Detect which cell encompasses the target text, then output its (x, y) center coordinate. 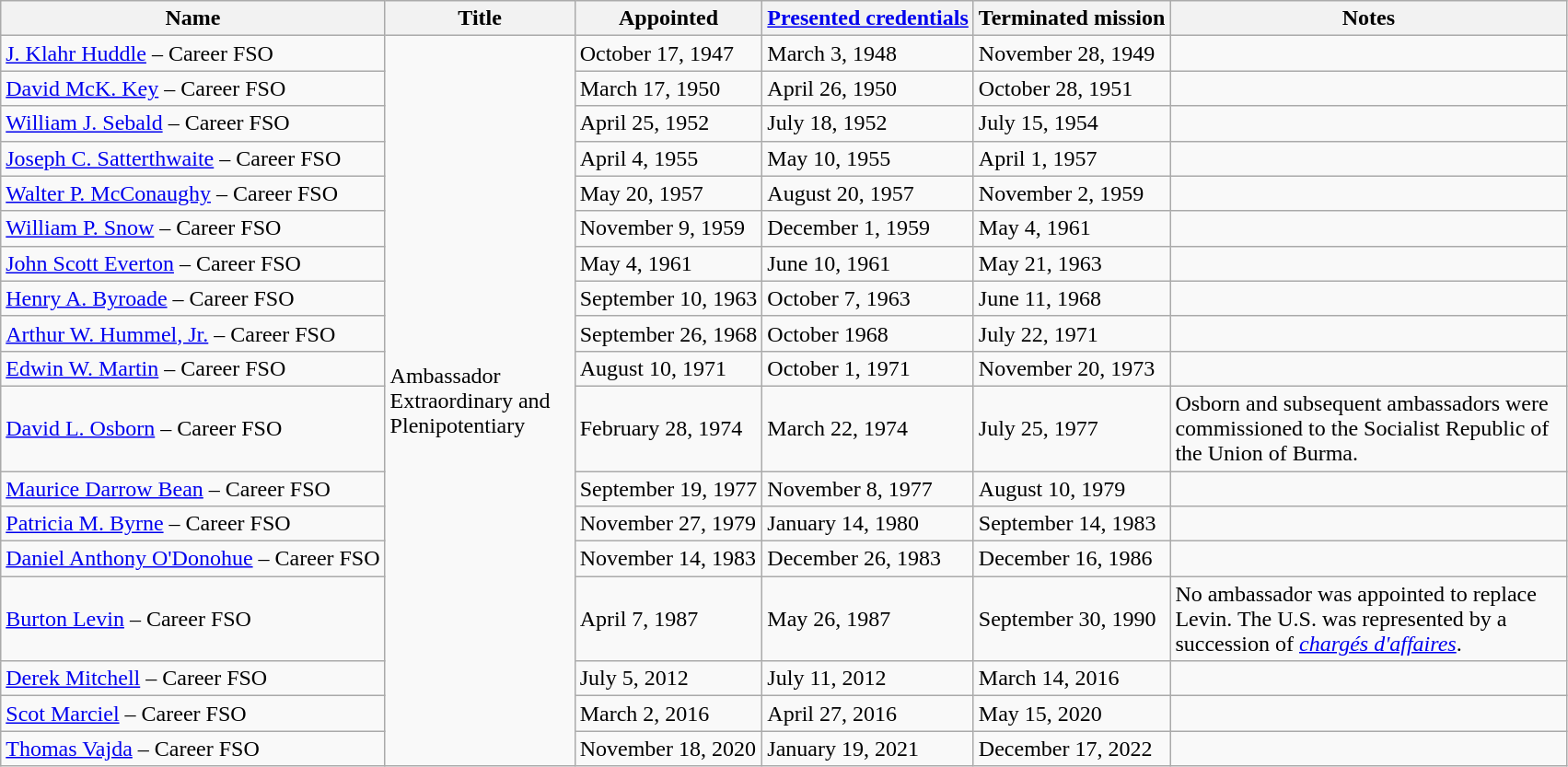
No ambassador was appointed to replace Levin. The U.S. was represented by a succession of chargés d'affaires. (1368, 619)
November 9, 1959 (668, 228)
Henry A. Byroade – Career FSO (193, 298)
January 14, 1980 (867, 524)
November 2, 1959 (1072, 193)
December 1, 1959 (867, 228)
March 3, 1948 (867, 53)
David L. Osborn – Career FSO (193, 428)
October 7, 1963 (867, 298)
May 20, 1957 (668, 193)
May 15, 2020 (1072, 714)
J. Klahr Huddle – Career FSO (193, 53)
December 17, 2022 (1072, 749)
September 30, 1990 (1072, 619)
Burton Levin – Career FSO (193, 619)
March 22, 1974 (867, 428)
April 7, 1987 (668, 619)
September 19, 1977 (668, 489)
June 10, 1961 (867, 263)
July 11, 2012 (867, 679)
William P. Snow – Career FSO (193, 228)
April 25, 1952 (668, 123)
Ambassador Extraordinary and Plenipotentiary (480, 401)
November 27, 1979 (668, 524)
Terminated mission (1072, 18)
July 18, 1952 (867, 123)
Derek Mitchell – Career FSO (193, 679)
October 1, 1971 (867, 368)
Scot Marciel – Career FSO (193, 714)
March 17, 1950 (668, 88)
November 18, 2020 (668, 749)
Maurice Darrow Bean – Career FSO (193, 489)
May 21, 1963 (1072, 263)
July 25, 1977 (1072, 428)
October 28, 1951 (1072, 88)
April 26, 1950 (867, 88)
July 5, 2012 (668, 679)
Walter P. McConaughy – Career FSO (193, 193)
John Scott Everton – Career FSO (193, 263)
July 22, 1971 (1072, 333)
October 1968 (867, 333)
Presented credentials (867, 18)
May 10, 1955 (867, 158)
Patricia M. Byrne – Career FSO (193, 524)
July 15, 1954 (1072, 123)
March 14, 2016 (1072, 679)
February 28, 1974 (668, 428)
Osborn and subsequent ambassadors were commissioned to the Socialist Republic of the Union of Burma. (1368, 428)
December 16, 1986 (1072, 559)
March 2, 2016 (668, 714)
October 17, 1947 (668, 53)
June 11, 1968 (1072, 298)
April 27, 2016 (867, 714)
August 10, 1971 (668, 368)
November 20, 1973 (1072, 368)
Thomas Vajda – Career FSO (193, 749)
David McK. Key – Career FSO (193, 88)
May 26, 1987 (867, 619)
November 14, 1983 (668, 559)
Arthur W. Hummel, Jr. – Career FSO (193, 333)
Joseph C. Satterthwaite – Career FSO (193, 158)
William J. Sebald – Career FSO (193, 123)
September 14, 1983 (1072, 524)
January 19, 2021 (867, 749)
Edwin W. Martin – Career FSO (193, 368)
November 8, 1977 (867, 489)
April 1, 1957 (1072, 158)
September 26, 1968 (668, 333)
Appointed (668, 18)
Notes (1368, 18)
Daniel Anthony O'Donohue – Career FSO (193, 559)
April 4, 1955 (668, 158)
November 28, 1949 (1072, 53)
August 20, 1957 (867, 193)
December 26, 1983 (867, 559)
August 10, 1979 (1072, 489)
Title (480, 18)
September 10, 1963 (668, 298)
Name (193, 18)
